Scan for the cell matching the given text and deliver its (x, y) coordinate at center. 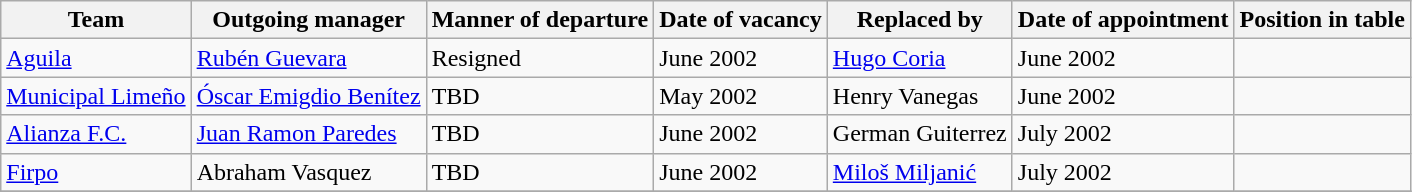
Position in table (1322, 20)
Manner of departure (540, 20)
Firpo (96, 172)
Abraham Vasquez (308, 172)
Henry Vanegas (920, 96)
Juan Ramon Paredes (308, 134)
Resigned (540, 58)
Date of appointment (1123, 20)
Replaced by (920, 20)
Team (96, 20)
Hugo Coria (920, 58)
Alianza F.C. (96, 134)
German Guiterrez (920, 134)
Aguila (96, 58)
Miloš Miljanić (920, 172)
Óscar Emigdio Benítez (308, 96)
Date of vacancy (741, 20)
Outgoing manager (308, 20)
Rubén Guevara (308, 58)
Municipal Limeño (96, 96)
May 2002 (741, 96)
